Provide the (x, y) coordinate of the cell's center where the given text is located.  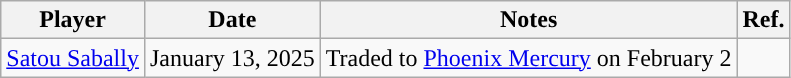
Satou Sabally (73, 58)
January 13, 2025 (232, 58)
Notes (528, 20)
Ref. (764, 20)
Player (73, 20)
Traded to Phoenix Mercury on February 2 (528, 58)
Date (232, 20)
